Detect which cell encompasses the target text, then output its (X, Y) center coordinate. 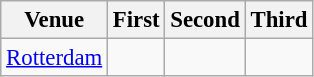
Venue (54, 20)
Second (205, 20)
First (136, 20)
Third (279, 20)
Rotterdam (54, 58)
